Locate the cell with the specified text and output its [x, y] center coordinate. 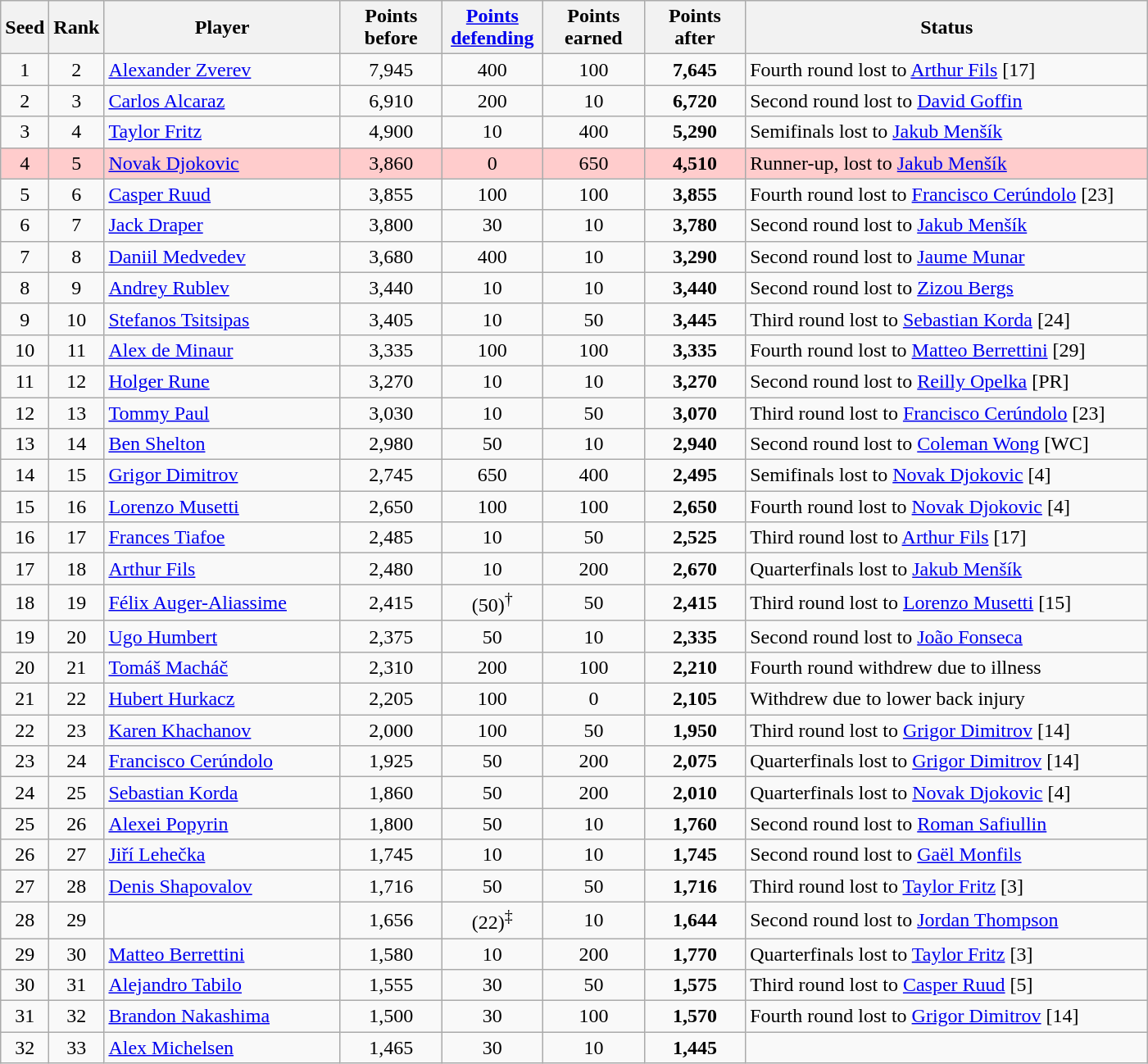
Fourth round lost to Novak Djokovic [4] [947, 507]
3,800 [391, 225]
2,375 [391, 636]
3,445 [695, 319]
7,945 [391, 70]
Brandon Nakashima [223, 1016]
Second round lost to Roman Safiullin [947, 824]
1,760 [695, 824]
2,940 [695, 444]
Third round lost to Lorenzo Musetti [15] [947, 603]
1,644 [695, 920]
Jack Draper [223, 225]
Novak Djokovic [223, 163]
Runner-up, lost to Jakub Menšík [947, 163]
Alex Michelsen [223, 1048]
1,580 [391, 954]
Fourth round lost to Grigor Dimitrov [14] [947, 1016]
1,555 [391, 985]
Matteo Berrettini [223, 954]
7,645 [695, 70]
1,575 [695, 985]
1,950 [695, 730]
2,335 [695, 636]
Stefanos Tsitsipas [223, 319]
Lorenzo Musetti [223, 507]
(22)‡ [492, 920]
Karen Khachanov [223, 730]
Tommy Paul [223, 412]
33 [77, 1048]
Second round lost to Coleman Wong [WC] [947, 444]
Ugo Humbert [223, 636]
Daniil Medvedev [223, 257]
Carlos Alcaraz [223, 101]
1,465 [391, 1048]
Fourth round lost to Francisco Cerúndolo [23] [947, 194]
5,290 [695, 132]
Second round lost to João Fonseca [947, 636]
Second round lost to Jakub Menšík [947, 225]
Third round lost to Casper Ruud [5] [947, 985]
2,670 [695, 569]
Tomáš Macháč [223, 667]
Rank [77, 28]
1,860 [391, 793]
Quarterfinals lost to Jakub Menšík [947, 569]
Sebastian Korda [223, 793]
Second round lost to Jaume Munar [947, 257]
Arthur Fils [223, 569]
Andrey Rublev [223, 288]
2,210 [695, 667]
Quarterfinals lost to Grigor Dimitrov [14] [947, 762]
Third round lost to Grigor Dimitrov [14] [947, 730]
3,780 [695, 225]
Status [947, 28]
2,980 [391, 444]
Points after [695, 28]
1,925 [391, 762]
Fourth round lost to Matteo Berrettini [29] [947, 350]
6,720 [695, 101]
Points defending [492, 28]
2,310 [391, 667]
Fourth round lost to Arthur Fils [17] [947, 70]
3,030 [391, 412]
Taylor Fritz [223, 132]
Seed [25, 28]
Alejandro Tabilo [223, 985]
1,570 [695, 1016]
Third round lost to Sebastian Korda [24] [947, 319]
Player [223, 28]
2,010 [695, 793]
1,656 [391, 920]
Holger Rune [223, 381]
Second round lost to David Goffin [947, 101]
2,205 [391, 699]
Withdrew due to lower back injury [947, 699]
Grigor Dimitrov [223, 475]
2,485 [391, 538]
2,745 [391, 475]
Alexei Popyrin [223, 824]
Quarterfinals lost to Novak Djokovic [4] [947, 793]
4,510 [695, 163]
(50)† [492, 603]
1,445 [695, 1048]
Francisco Cerúndolo [223, 762]
Second round lost to Reilly Opelka [PR] [947, 381]
3,680 [391, 257]
1,500 [391, 1016]
Third round lost to Arthur Fils [17] [947, 538]
2,105 [695, 699]
Fourth round withdrew due to illness [947, 667]
3,290 [695, 257]
Quarterfinals lost to Taylor Fritz [3] [947, 954]
Alex de Minaur [223, 350]
1,770 [695, 954]
Semifinals lost to Novak Djokovic [4] [947, 475]
4,900 [391, 132]
Points before [391, 28]
3,860 [391, 163]
Second round lost to Jordan Thompson [947, 920]
Hubert Hurkacz [223, 699]
Second round lost to Gaël Monfils [947, 855]
Frances Tiafoe [223, 538]
3,070 [695, 412]
Third round lost to Taylor Fritz [3] [947, 886]
3,405 [391, 319]
Jiří Lehečka [223, 855]
Third round lost to Francisco Cerúndolo [23] [947, 412]
Points earned [594, 28]
2,075 [695, 762]
Ben Shelton [223, 444]
Félix Auger-Aliassime [223, 603]
Alexander Zverev [223, 70]
Denis Shapovalov [223, 886]
6,910 [391, 101]
2,480 [391, 569]
Semifinals lost to Jakub Menšík [947, 132]
2,525 [695, 538]
Casper Ruud [223, 194]
1 [25, 70]
2,000 [391, 730]
1,800 [391, 824]
2,495 [695, 475]
Second round lost to Zizou Bergs [947, 288]
